Find where the given text appears and provide that cell's center as (X, Y) coordinate. 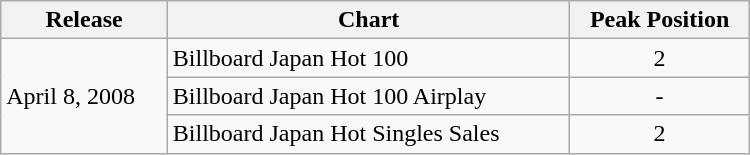
- (660, 96)
Billboard Japan Hot Singles Sales (368, 134)
April 8, 2008 (84, 96)
Billboard Japan Hot 100 Airplay (368, 96)
Chart (368, 20)
Peak Position (660, 20)
Billboard Japan Hot 100 (368, 58)
Release (84, 20)
